For the text-containing cell, return its midpoint in (x, y) coordinate format. 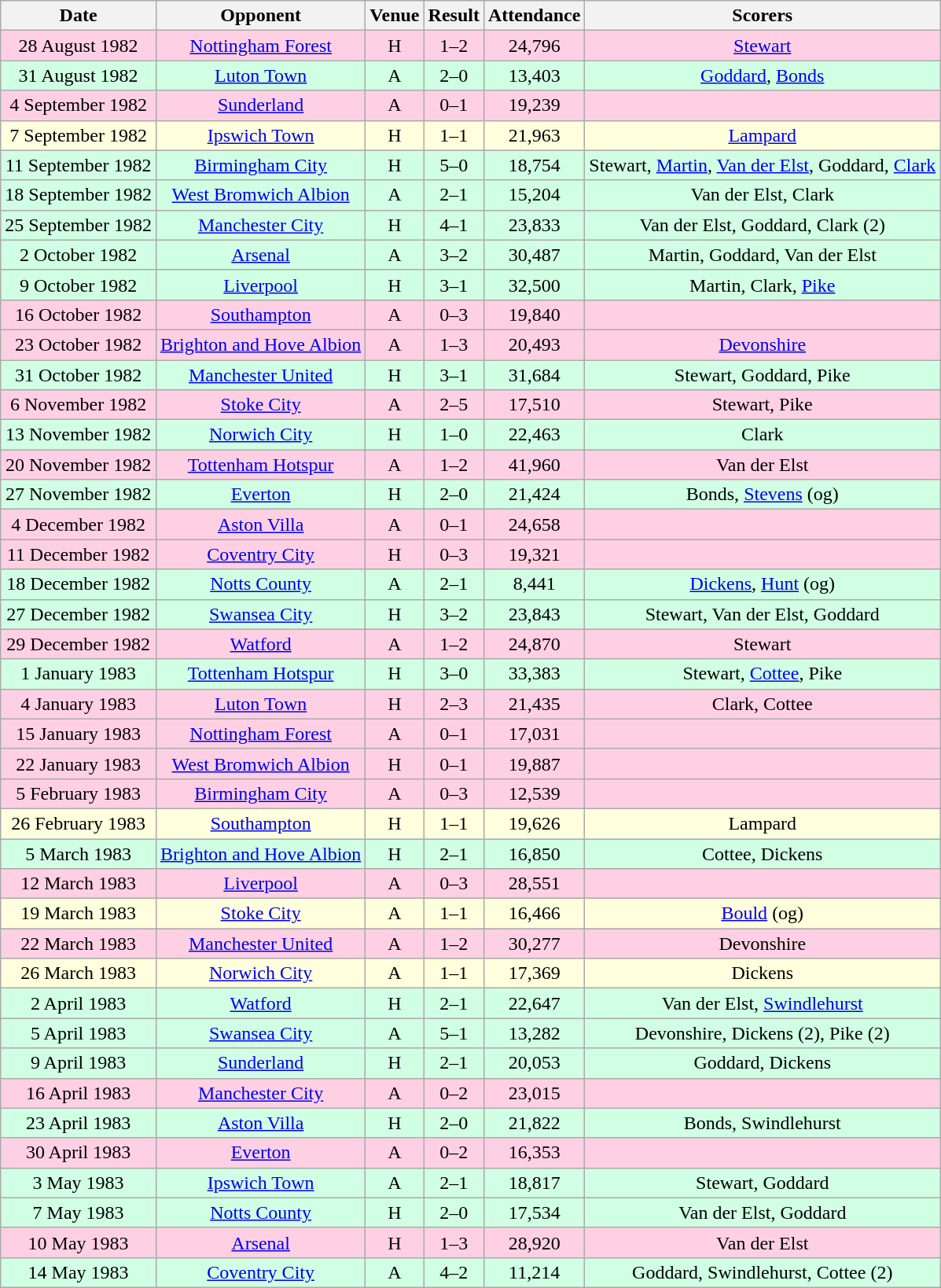
5 February 1983 (79, 793)
24,870 (534, 644)
19,887 (534, 764)
30,277 (534, 944)
Stewart, Pike (763, 405)
22,647 (534, 1003)
1 January 1983 (79, 674)
Dickens (763, 973)
17,369 (534, 973)
41,960 (534, 465)
2 April 1983 (79, 1003)
31,684 (534, 375)
28,551 (534, 884)
19,321 (534, 554)
29 December 1982 (79, 644)
25 September 1982 (79, 225)
Clark, Cottee (763, 704)
13,403 (534, 75)
18,817 (534, 1183)
24,796 (534, 46)
28,920 (534, 1242)
Martin, Goddard, Van der Elst (763, 255)
Dickens, Hunt (og) (763, 584)
23,015 (534, 1093)
Stewart, Martin, Van der Elst, Goddard, Clark (763, 165)
17,534 (534, 1213)
23 April 1983 (79, 1123)
7 May 1983 (79, 1213)
Stewart, Goddard (763, 1183)
Goddard, Dickens (763, 1063)
3 May 1983 (79, 1183)
6 November 1982 (79, 405)
30,487 (534, 255)
2–3 (454, 704)
16,850 (534, 853)
17,510 (534, 405)
5–0 (454, 165)
14 May 1983 (79, 1272)
Martin, Clark, Pike (763, 285)
4–2 (454, 1272)
21,963 (534, 135)
21,424 (534, 495)
Stewart, Cottee, Pike (763, 674)
19 March 1983 (79, 914)
22,463 (534, 435)
31 October 1982 (79, 375)
Opponent (260, 16)
4 December 1982 (79, 524)
16 October 1982 (79, 315)
Stewart, Goddard, Pike (763, 375)
Van der Elst, Goddard, Clark (2) (763, 225)
4 September 1982 (79, 105)
Venue (395, 16)
18,754 (534, 165)
7 September 1982 (79, 135)
23,833 (534, 225)
13,282 (534, 1033)
9 April 1983 (79, 1063)
26 March 1983 (79, 973)
12 March 1983 (79, 884)
Stewart, Van der Elst, Goddard (763, 614)
Date (79, 16)
18 September 1982 (79, 195)
24,658 (534, 524)
15,204 (534, 195)
21,435 (534, 704)
16,466 (534, 914)
23 October 1982 (79, 344)
2 October 1982 (79, 255)
31 August 1982 (79, 75)
Result (454, 16)
Goddard, Bonds (763, 75)
28 August 1982 (79, 46)
11 December 1982 (79, 554)
19,626 (534, 823)
Van der Elst, Swindlehurst (763, 1003)
13 November 1982 (79, 435)
27 November 1982 (79, 495)
30 April 1983 (79, 1153)
19,239 (534, 105)
2–5 (454, 405)
20 November 1982 (79, 465)
9 October 1982 (79, 285)
5–1 (454, 1033)
18 December 1982 (79, 584)
20,053 (534, 1063)
32,500 (534, 285)
Goddard, Swindlehurst, Cottee (2) (763, 1272)
10 May 1983 (79, 1242)
Cottee, Dickens (763, 853)
Scorers (763, 16)
8,441 (534, 584)
Bonds, Swindlehurst (763, 1123)
Van der Elst, Goddard (763, 1213)
20,493 (534, 344)
15 January 1983 (79, 734)
11 September 1982 (79, 165)
23,843 (534, 614)
Van der Elst, Clark (763, 195)
Bonds, Stevens (og) (763, 495)
11,214 (534, 1272)
Bould (og) (763, 914)
33,383 (534, 674)
16 April 1983 (79, 1093)
5 April 1983 (79, 1033)
Attendance (534, 16)
26 February 1983 (79, 823)
19,840 (534, 315)
Devonshire, Dickens (2), Pike (2) (763, 1033)
22 January 1983 (79, 764)
3–0 (454, 674)
12,539 (534, 793)
17,031 (534, 734)
5 March 1983 (79, 853)
1–0 (454, 435)
Clark (763, 435)
21,822 (534, 1123)
22 March 1983 (79, 944)
27 December 1982 (79, 614)
16,353 (534, 1153)
4–1 (454, 225)
4 January 1983 (79, 704)
